Return the (X, Y) coordinate for the center point of the cell that contains the specified text.  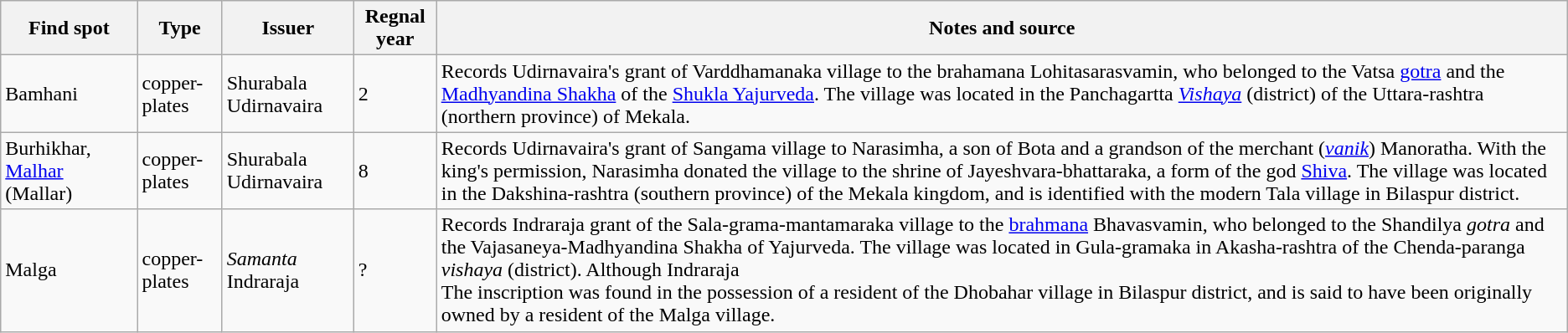
Type (179, 28)
Samanta Indraraja (288, 270)
Malga (69, 270)
Issuer (288, 28)
2 (395, 94)
Find spot (69, 28)
Regnal year (395, 28)
Bamhani (69, 94)
? (395, 270)
Burhikhar, Malhar (Mallar) (69, 171)
8 (395, 171)
Notes and source (1002, 28)
